Output the (x, y) coordinate of the center of the cell containing the given text.  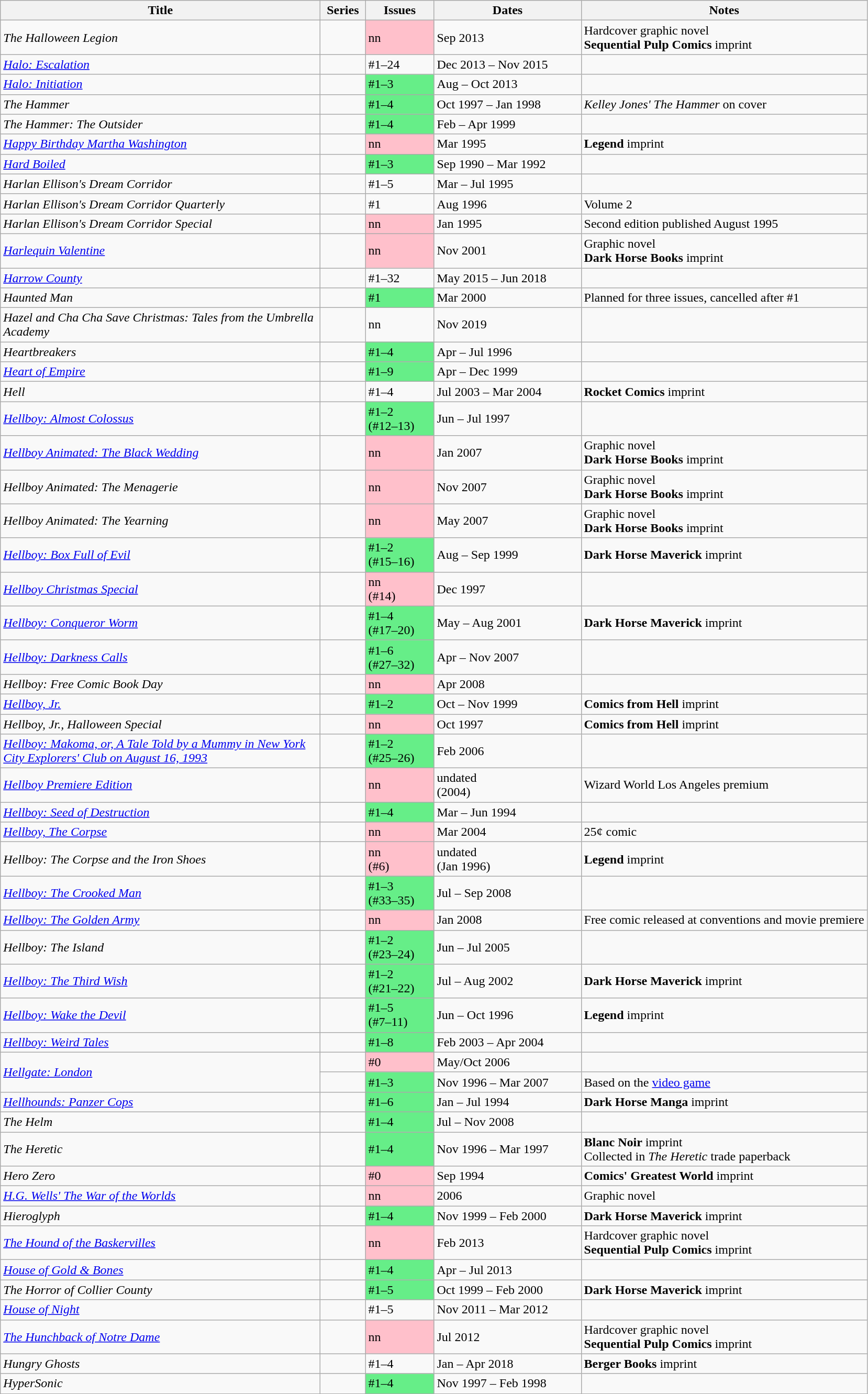
Apr – Jul 2013 (508, 1270)
Jun – Jul 1997 (508, 419)
Feb – Apr 1999 (508, 124)
Harrow County (160, 278)
Title (160, 10)
Oct 1997 – Jan 1998 (508, 104)
Dark Horse Manga imprint (724, 1102)
Nov 2011 – Mar 2012 (508, 1310)
#1–6 (400, 1102)
#1–2 (400, 704)
Oct 1997 (508, 724)
Hungry Ghosts (160, 1364)
Hero Zero (160, 1176)
Mar 2004 (508, 832)
#1–2(#12–13) (400, 419)
Hell (160, 392)
Jun – Jul 2005 (508, 947)
Issues (400, 10)
Jul 2012 (508, 1336)
Nov 2007 (508, 487)
Apr – Nov 2007 (508, 657)
Apr 2008 (508, 684)
#1–2(#23–24) (400, 947)
Mar 1995 (508, 144)
Based on the video game (724, 1082)
Second edition published August 1995 (724, 224)
Hellboy: Conqueror Worm (160, 623)
Jan 2008 (508, 920)
Dates (508, 10)
Nov 1997 – Feb 1998 (508, 1384)
Hellhounds: Panzer Cops (160, 1102)
Sep 2013 (508, 38)
Hellboy: Almost Colossus (160, 419)
25¢ comic (724, 832)
Comics' Greatest World imprint (724, 1176)
Sep 1994 (508, 1176)
Hazel and Cha Cha Save Christmas: Tales from the Umbrella Academy (160, 325)
Mar – Jun 1994 (508, 812)
May 2015 – Jun 2018 (508, 278)
Hellboy, The Corpse (160, 832)
Jan – Jul 1994 (508, 1102)
Hellgate: London (160, 1072)
Notes (724, 10)
Aug – Sep 1999 (508, 555)
The Halloween Legion (160, 38)
Nov 2019 (508, 325)
Hellboy: Free Comic Book Day (160, 684)
The Hammer: The Outsider (160, 124)
Heartbreakers (160, 352)
Jul – Sep 2008 (508, 893)
Harlan Ellison's Dream Corridor Quarterly (160, 204)
Oct 1999 – Feb 2000 (508, 1290)
#1–3(#33–35) (400, 893)
undated(2004) (508, 785)
Kelley Jones' The Hammer on cover (724, 104)
Hellboy Animated: The Menagerie (160, 487)
HyperSonic (160, 1384)
Jun – Oct 1996 (508, 1015)
Jul – Aug 2002 (508, 981)
H.G. Wells' The War of the Worlds (160, 1196)
Feb 2006 (508, 751)
2006 (508, 1196)
Mar 2000 (508, 298)
#1–4(#17–20) (400, 623)
Haunted Man (160, 298)
undated(Jan 1996) (508, 859)
Feb 2003 – Apr 2004 (508, 1042)
#1–24 (400, 64)
Wizard World Los Angeles premium (724, 785)
Nov 1996 – Mar 2007 (508, 1082)
Hellboy: Box Full of Evil (160, 555)
May/Oct 2006 (508, 1062)
Hellboy: The Third Wish (160, 981)
Free comic released at conventions and movie premiere (724, 920)
Hellboy: Makoma, or, A Tale Told by a Mummy in New York City Explorers' Club on August 16, 1993 (160, 751)
Hellboy: The Island (160, 947)
Apr – Dec 1999 (508, 372)
Mar – Jul 1995 (508, 184)
Jan 1995 (508, 224)
Nov 1996 – Mar 1997 (508, 1149)
Hellboy: The Crooked Man (160, 893)
Volume 2 (724, 204)
#1–2(#21–22) (400, 981)
The Hound of the Baskervilles (160, 1243)
Aug – Oct 2013 (508, 84)
Sep 1990 – Mar 1992 (508, 164)
Hellboy, Jr., Halloween Special (160, 724)
House of Night (160, 1310)
Apr – Jul 1996 (508, 352)
Hellboy: Seed of Destruction (160, 812)
Hellboy: Weird Tales (160, 1042)
The Helm (160, 1122)
May 2007 (508, 521)
Harlan Ellison's Dream Corridor (160, 184)
Hard Boiled (160, 164)
#1–2(#25–26) (400, 751)
Hellboy: The Golden Army (160, 920)
The Hunchback of Notre Dame (160, 1336)
Hieroglyph (160, 1216)
Harlan Ellison's Dream Corridor Special (160, 224)
Happy Birthday Martha Washington (160, 144)
Hellboy Premiere Edition (160, 785)
Halo: Escalation (160, 64)
Hellboy: Darkness Calls (160, 657)
Nov 1999 – Feb 2000 (508, 1216)
Hellboy Animated: The Black Wedding (160, 452)
Berger Books imprint (724, 1364)
Oct – Nov 1999 (508, 704)
The Hammer (160, 104)
Jan 2007 (508, 452)
Aug 1996 (508, 204)
Dec 1997 (508, 589)
#1–9 (400, 372)
nn(#6) (400, 859)
House of Gold & Bones (160, 1270)
#1–5(#7–11) (400, 1015)
Hellboy Christmas Special (160, 589)
Heart of Empire (160, 372)
Nov 2001 (508, 250)
Jul – Nov 2008 (508, 1122)
May – Aug 2001 (508, 623)
Halo: Initiation (160, 84)
nn(#14) (400, 589)
Harlequin Valentine (160, 250)
Hellboy: The Corpse and the Iron Shoes (160, 859)
Jul 2003 – Mar 2004 (508, 392)
Jan – Apr 2018 (508, 1364)
The Horror of Collier County (160, 1290)
Series (343, 10)
#1–32 (400, 278)
Hellboy: Wake the Devil (160, 1015)
Planned for three issues, cancelled after #1 (724, 298)
#1–6(#27–32) (400, 657)
Dec 2013 – Nov 2015 (508, 64)
Feb 2013 (508, 1243)
Blanc Noir imprintCollected in The Heretic trade paperback (724, 1149)
Hellboy, Jr. (160, 704)
Hellboy Animated: The Yearning (160, 521)
The Heretic (160, 1149)
#1–2(#15–16) (400, 555)
Graphic novel (724, 1196)
#1–8 (400, 1042)
Rocket Comics imprint (724, 392)
